Detect which cell encompasses the target text, then output its [x, y] center coordinate. 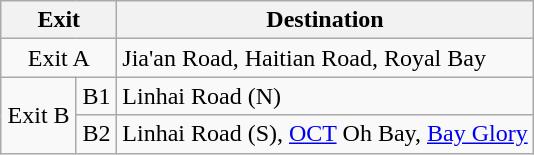
Jia'an Road, Haitian Road, Royal Bay [325, 58]
B1 [96, 96]
Destination [325, 20]
Exit [59, 20]
B2 [96, 134]
Linhai Road (S), OCT Oh Bay, Bay Glory [325, 134]
Exit A [59, 58]
Linhai Road (N) [325, 96]
Exit B [39, 115]
